Find where the given text appears and provide that cell's center as [X, Y] coordinate. 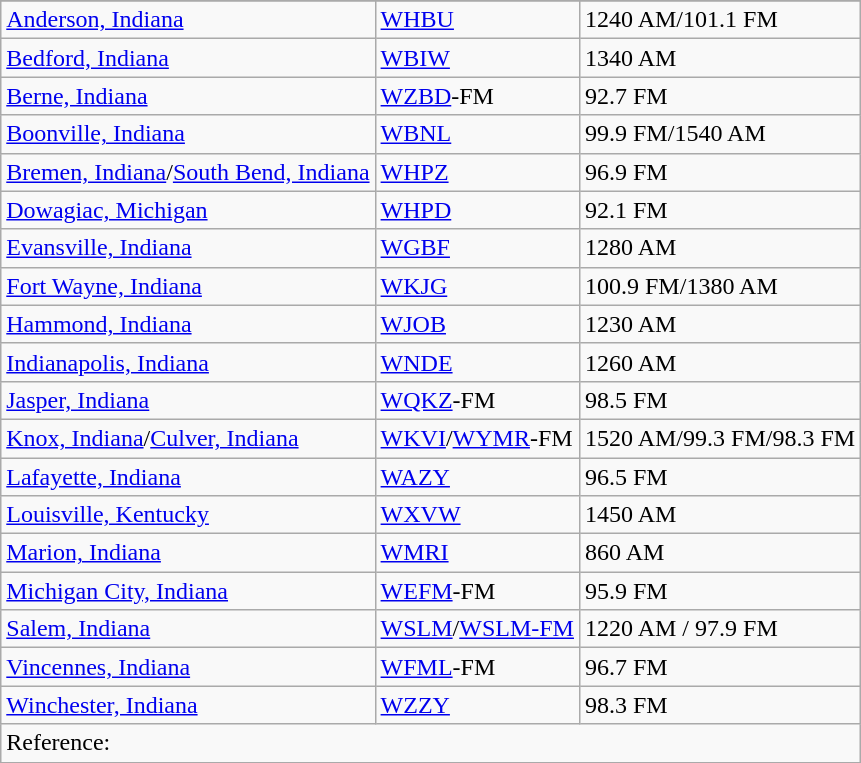
WSLM/WSLM-FM [477, 629]
WMRI [477, 553]
Michigan City, Indiana [188, 591]
95.9 FM [720, 591]
WNDE [477, 362]
1280 AM [720, 248]
92.1 FM [720, 210]
1220 AM / 97.9 FM [720, 629]
98.5 FM [720, 400]
99.9 FM/1540 AM [720, 134]
Bremen, Indiana/South Bend, Indiana [188, 172]
WBNL [477, 134]
WBIW [477, 58]
98.3 FM [720, 705]
Winchester, Indiana [188, 705]
WHPZ [477, 172]
WQKZ-FM [477, 400]
WKVI/WYMR-FM [477, 438]
WAZY [477, 477]
Salem, Indiana [188, 629]
Boonville, Indiana [188, 134]
Anderson, Indiana [188, 20]
92.7 FM [720, 96]
96.9 FM [720, 172]
1260 AM [720, 362]
WEFM-FM [477, 591]
WKJG [477, 286]
Indianapolis, Indiana [188, 362]
1340 AM [720, 58]
Louisville, Kentucky [188, 515]
WZZY [477, 705]
Bedford, Indiana [188, 58]
WXVW [477, 515]
Lafayette, Indiana [188, 477]
1450 AM [720, 515]
1230 AM [720, 324]
WFML-FM [477, 667]
Vincennes, Indiana [188, 667]
Marion, Indiana [188, 553]
Hammond, Indiana [188, 324]
WHBU [477, 20]
96.7 FM [720, 667]
Berne, Indiana [188, 96]
100.9 FM/1380 AM [720, 286]
1240 AM/101.1 FM [720, 20]
WJOB [477, 324]
Knox, Indiana/Culver, Indiana [188, 438]
Jasper, Indiana [188, 400]
1520 AM/99.3 FM/98.3 FM [720, 438]
Dowagiac, Michigan [188, 210]
Evansville, Indiana [188, 248]
860 AM [720, 553]
Fort Wayne, Indiana [188, 286]
Reference: [431, 743]
96.5 FM [720, 477]
WZBD-FM [477, 96]
WGBF [477, 248]
WHPD [477, 210]
